Detect which cell encompasses the target text, then output its [X, Y] center coordinate. 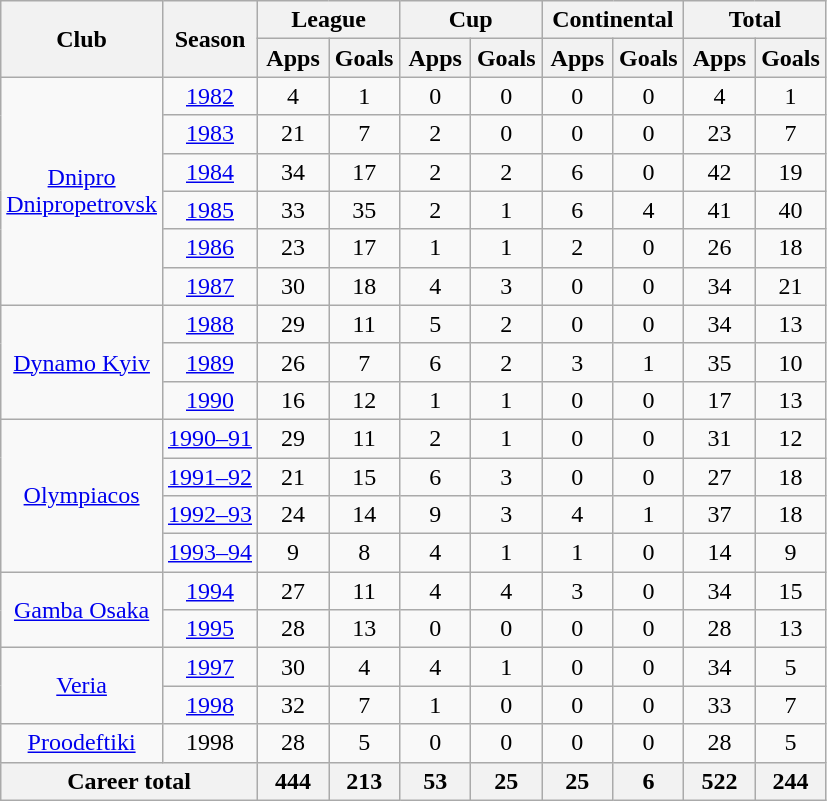
213 [364, 781]
24 [294, 515]
42 [720, 172]
1988 [210, 324]
37 [720, 515]
1987 [210, 286]
1990 [210, 400]
1984 [210, 172]
Proodeftiki [82, 743]
Club [82, 39]
1989 [210, 362]
1985 [210, 210]
32 [294, 705]
1992–93 [210, 515]
Veria [82, 686]
1993–94 [210, 553]
1991–92 [210, 477]
Cup [471, 20]
16 [294, 400]
1995 [210, 629]
1990–91 [210, 438]
31 [720, 438]
1997 [210, 667]
Career total [130, 781]
244 [790, 781]
Total [755, 20]
Olympiacos [82, 495]
8 [364, 553]
1982 [210, 96]
Gamba Osaka [82, 610]
Dnipro Dnipropetrovsk [82, 191]
41 [720, 210]
1986 [210, 248]
Season [210, 39]
League [329, 20]
Continental [613, 20]
1983 [210, 134]
53 [436, 781]
10 [790, 362]
1994 [210, 591]
Dynamo Kyiv [82, 362]
444 [294, 781]
522 [720, 781]
19 [790, 172]
40 [790, 210]
